Return [X, Y] of the center of cell containing provided text 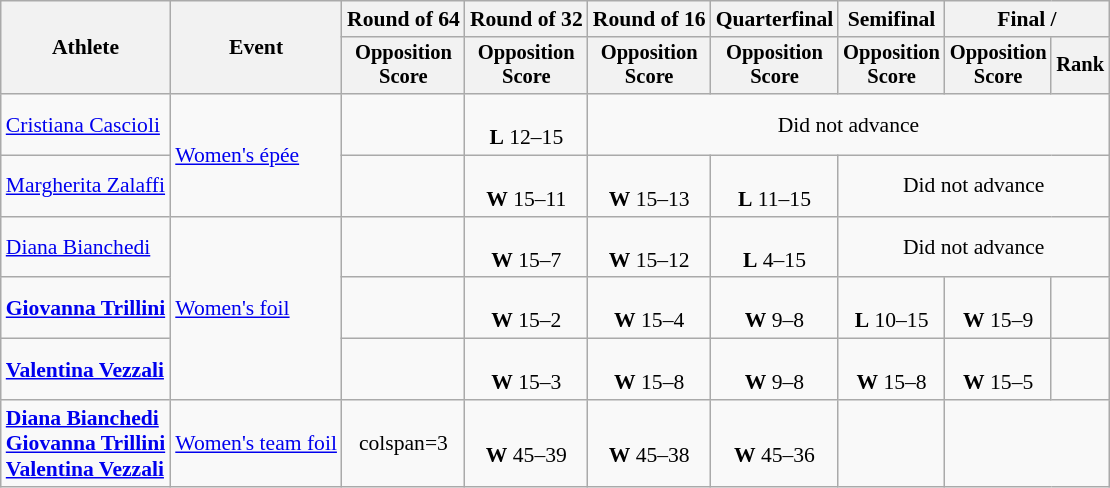
W 15–5 [998, 370]
Quarterfinal [775, 19]
W 15–3 [526, 370]
W 15–12 [650, 248]
Valentina Vezzali [86, 370]
Cristiana Cascioli [86, 124]
Giovanna Trillini [86, 308]
L 4–15 [775, 248]
W 45–39 [526, 444]
L 10–15 [892, 308]
Semifinal [892, 19]
Margherita Zalaffi [86, 186]
Women's team foil [256, 444]
Round of 16 [650, 19]
Women's foil [256, 308]
Event [256, 48]
L 11–15 [775, 186]
Round of 32 [526, 19]
W 15–9 [998, 308]
Round of 64 [404, 19]
W 45–36 [775, 444]
Athlete [86, 48]
W 15–2 [526, 308]
W 15–11 [526, 186]
colspan=3 [404, 444]
Diana BianchediGiovanna TrilliniValentina Vezzali [86, 444]
W 15–13 [650, 186]
Diana Bianchedi [86, 248]
L 12–15 [526, 124]
Rank [1080, 66]
Final / [1027, 19]
W 45–38 [650, 444]
W 15–4 [650, 308]
W 15–7 [526, 248]
Women's épée [256, 155]
